Provide the (X, Y) coordinate of the cell's center where the given text is located.  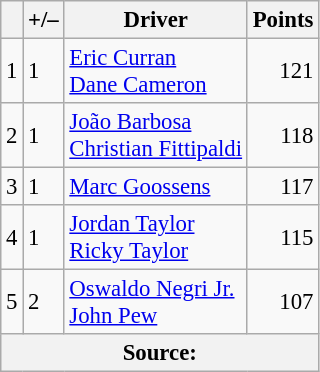
Jordan Taylor Ricky Taylor (156, 238)
Driver (156, 20)
3 (12, 187)
121 (282, 72)
+/– (44, 20)
118 (282, 136)
João Barbosa Christian Fittipaldi (156, 136)
Points (282, 20)
115 (282, 238)
5 (12, 302)
Eric Curran Dane Cameron (156, 72)
117 (282, 187)
107 (282, 302)
Source: (160, 353)
Marc Goossens (156, 187)
4 (12, 238)
Oswaldo Negri Jr. John Pew (156, 302)
